Output the (X, Y) coordinate of the center of the cell containing the given text.  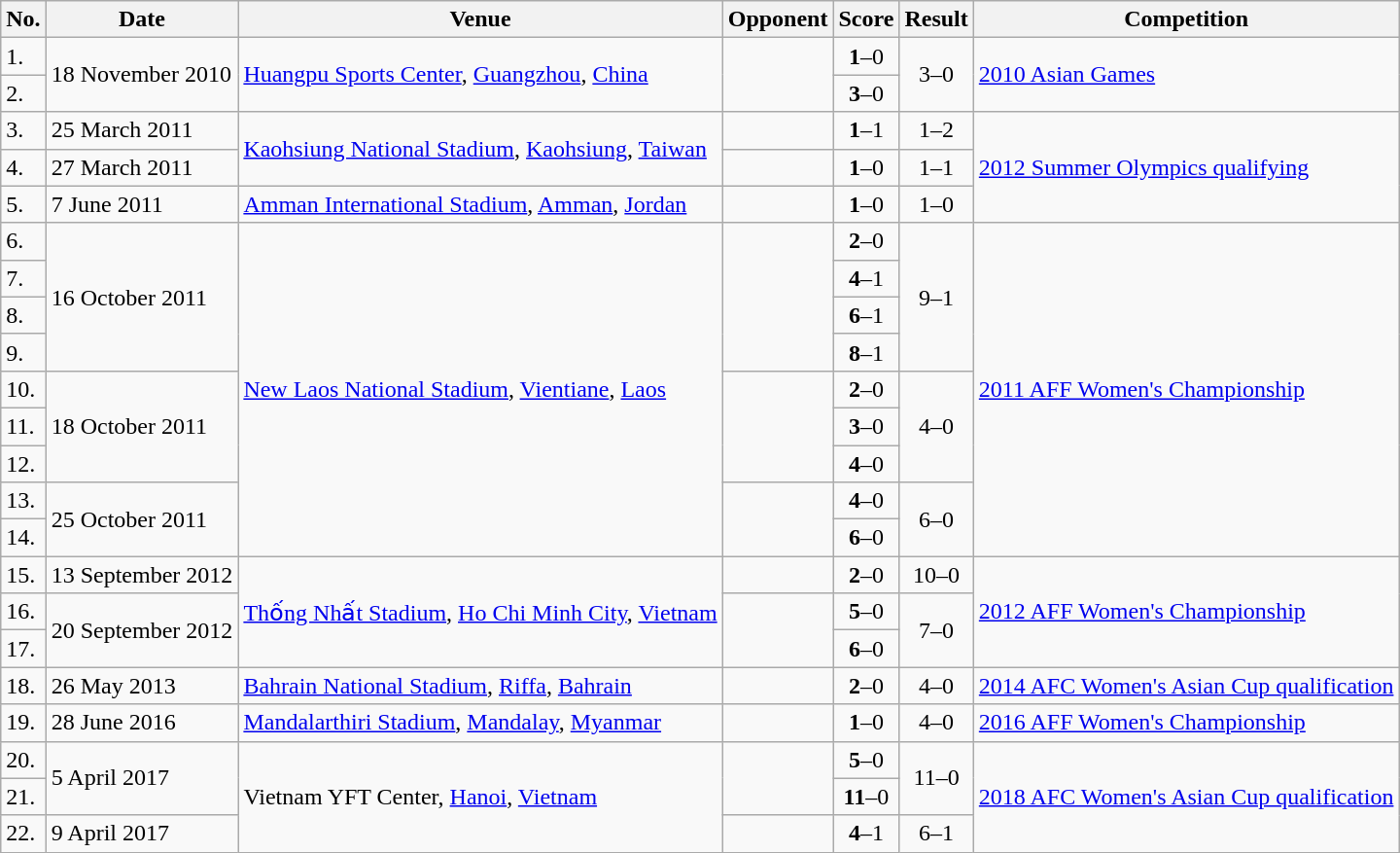
25 March 2011 (142, 130)
Opponent (778, 19)
2012 Summer Olympics qualifying (1186, 167)
2. (23, 93)
Result (936, 19)
Bahrain National Stadium, Riffa, Bahrain (480, 686)
16 October 2011 (142, 297)
22. (23, 834)
26 May 2013 (142, 686)
3. (23, 130)
No. (23, 19)
13. (23, 501)
2014 AFC Women's Asian Cup qualification (1186, 686)
Amman International Stadium, Amman, Jordan (480, 204)
9 April 2017 (142, 834)
Date (142, 19)
17. (23, 649)
7 June 2011 (142, 204)
11. (23, 426)
8–1 (866, 352)
15. (23, 575)
20 September 2012 (142, 630)
7–0 (936, 630)
28 June 2016 (142, 723)
2016 AFF Women's Championship (1186, 723)
8. (23, 315)
6. (23, 241)
Vietnam YFT Center, Hanoi, Vietnam (480, 797)
18. (23, 686)
5. (23, 204)
2018 AFC Women's Asian Cup qualification (1186, 797)
19. (23, 723)
1–2 (936, 130)
12. (23, 464)
9–1 (936, 297)
5 April 2017 (142, 778)
2011 AFF Women's Championship (1186, 389)
10–0 (936, 575)
2010 Asian Games (1186, 75)
13 September 2012 (142, 575)
9. (23, 352)
16. (23, 612)
20. (23, 760)
7. (23, 278)
14. (23, 538)
Mandalarthiri Stadium, Mandalay, Myanmar (480, 723)
27 March 2011 (142, 167)
Competition (1186, 19)
Huangpu Sports Center, Guangzhou, China (480, 75)
10. (23, 389)
New Laos National Stadium, Vientiane, Laos (480, 389)
Kaohsiung National Stadium, Kaohsiung, Taiwan (480, 149)
Venue (480, 19)
1. (23, 56)
Thống Nhất Stadium, Ho Chi Minh City, Vietnam (480, 612)
4. (23, 167)
25 October 2011 (142, 519)
21. (23, 797)
2012 AFF Women's Championship (1186, 612)
Score (866, 19)
18 November 2010 (142, 75)
18 October 2011 (142, 426)
